Provide the (x, y) coordinate of the cell's center where the given text is located.  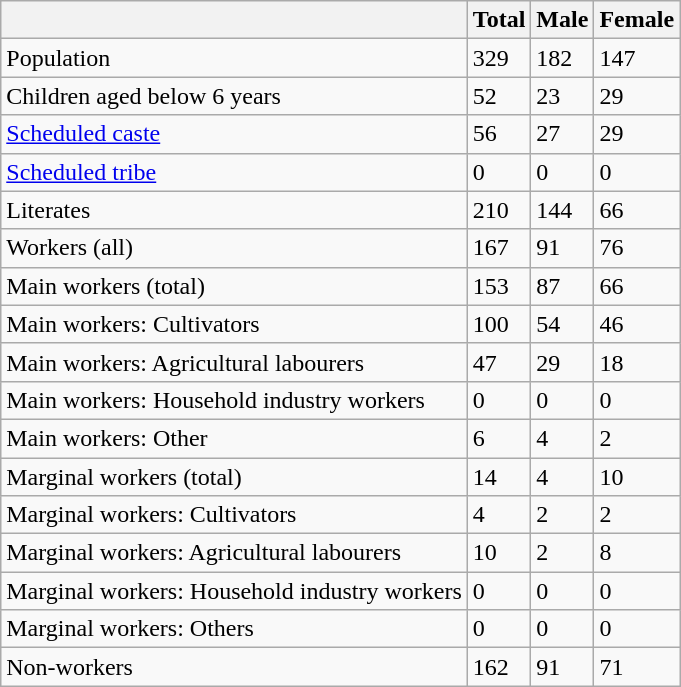
71 (637, 667)
Scheduled caste (234, 134)
56 (499, 134)
52 (499, 96)
Male (562, 20)
27 (562, 134)
14 (499, 477)
Female (637, 20)
Main workers: Other (234, 438)
Scheduled tribe (234, 172)
76 (637, 248)
Workers (all) (234, 248)
Marginal workers: Household industry workers (234, 591)
Marginal workers: Agricultural labourers (234, 553)
47 (499, 362)
147 (637, 58)
Marginal workers: Cultivators (234, 515)
Non-workers (234, 667)
87 (562, 286)
6 (499, 438)
182 (562, 58)
210 (499, 210)
162 (499, 667)
100 (499, 324)
329 (499, 58)
Literates (234, 210)
144 (562, 210)
54 (562, 324)
18 (637, 362)
Main workers (total) (234, 286)
Marginal workers: Others (234, 629)
153 (499, 286)
Main workers: Cultivators (234, 324)
Population (234, 58)
167 (499, 248)
8 (637, 553)
Main workers: Household industry workers (234, 400)
Marginal workers (total) (234, 477)
Total (499, 20)
23 (562, 96)
46 (637, 324)
Main workers: Agricultural labourers (234, 362)
Children aged below 6 years (234, 96)
